Pinpoint the cell where the given text exists, returning its (x, y) midpoint coordinate. 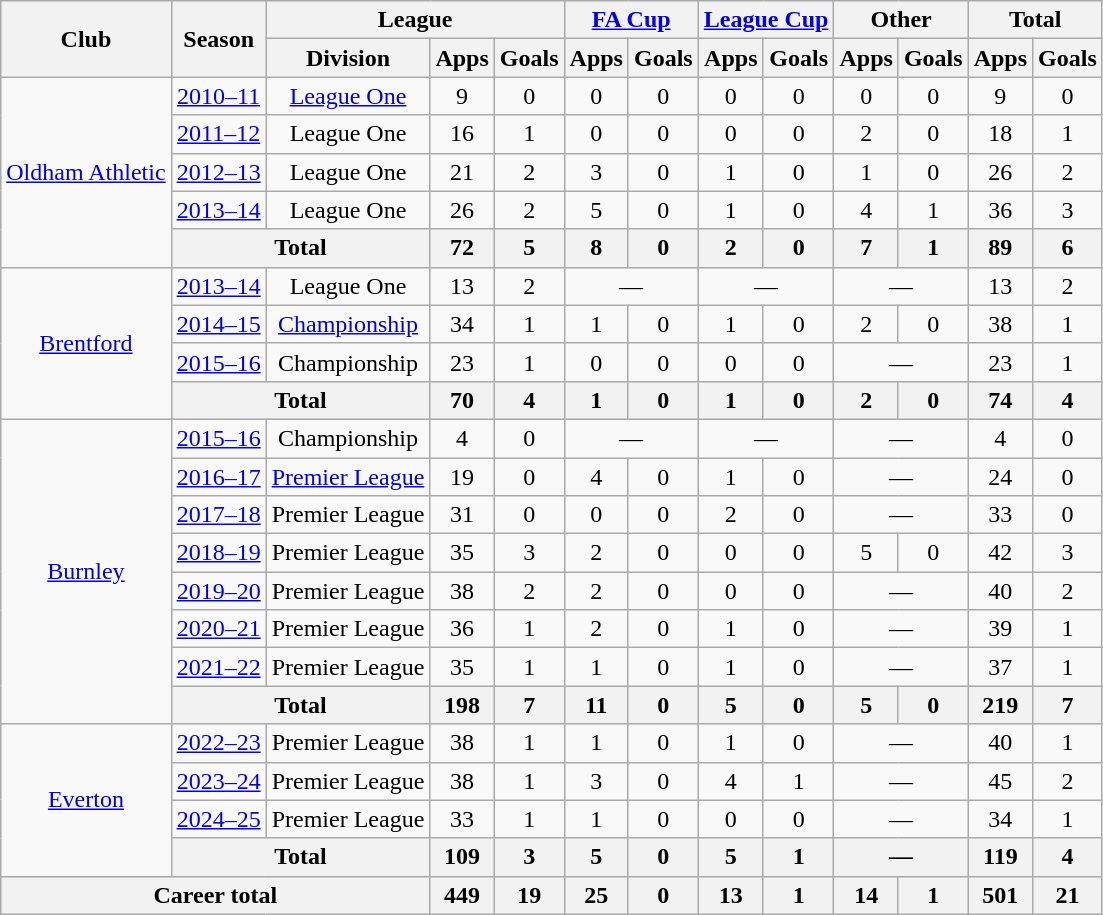
37 (1000, 667)
Burnley (86, 571)
Brentford (86, 343)
89 (1000, 248)
45 (1000, 781)
2022–23 (218, 743)
219 (1000, 705)
42 (1000, 553)
2018–19 (218, 553)
2016–17 (218, 477)
74 (1000, 400)
League (415, 20)
119 (1000, 857)
2024–25 (218, 819)
11 (596, 705)
Season (218, 39)
25 (596, 895)
League Cup (766, 20)
501 (1000, 895)
39 (1000, 629)
2020–21 (218, 629)
449 (462, 895)
Oldham Athletic (86, 172)
Other (901, 20)
16 (462, 134)
198 (462, 705)
Career total (216, 895)
24 (1000, 477)
72 (462, 248)
FA Cup (631, 20)
18 (1000, 134)
8 (596, 248)
2017–18 (218, 515)
2011–12 (218, 134)
Division (348, 58)
2012–13 (218, 172)
2023–24 (218, 781)
Everton (86, 800)
109 (462, 857)
2014–15 (218, 324)
2019–20 (218, 591)
31 (462, 515)
2021–22 (218, 667)
6 (1068, 248)
14 (866, 895)
70 (462, 400)
2010–11 (218, 96)
Club (86, 39)
